Output the (X, Y) coordinate of the center of the cell containing the given text.  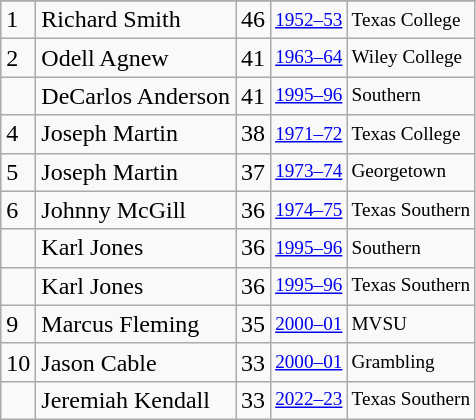
Grambling (411, 362)
5 (18, 172)
9 (18, 324)
1963–64 (309, 58)
1973–74 (309, 172)
MVSU (411, 324)
1974–75 (309, 210)
1952–53 (309, 20)
46 (254, 20)
4 (18, 134)
Jeremiah Kendall (136, 400)
6 (18, 210)
2 (18, 58)
10 (18, 362)
38 (254, 134)
Odell Agnew (136, 58)
Jason Cable (136, 362)
Wiley College (411, 58)
Richard Smith (136, 20)
37 (254, 172)
DeCarlos Anderson (136, 96)
2022–23 (309, 400)
35 (254, 324)
Johnny McGill (136, 210)
Marcus Fleming (136, 324)
1971–72 (309, 134)
Georgetown (411, 172)
1 (18, 20)
